Output the [X, Y] coordinate of the center of the cell containing the given text.  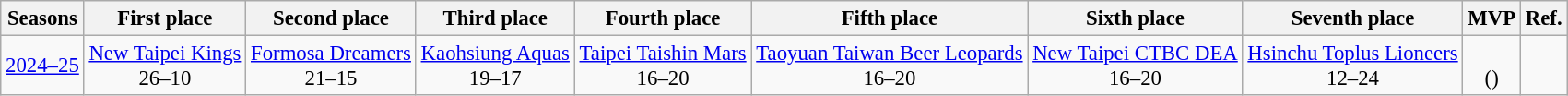
Third place [495, 18]
Fourth place [663, 18]
Formosa Dreamers21–15 [332, 66]
Sixth place [1136, 18]
Kaohsiung Aquas19–17 [495, 66]
Seasons [42, 18]
New Taipei Kings26–10 [165, 66]
Ref. [1543, 18]
First place [165, 18]
Taoyuan Taiwan Beer Leopards16–20 [890, 66]
Seventh place [1353, 18]
Fifth place [890, 18]
Second place [332, 18]
MVP [1491, 18]
New Taipei CTBC DEA16–20 [1136, 66]
() [1491, 66]
2024–25 [42, 66]
Taipei Taishin Mars16–20 [663, 66]
Hsinchu Toplus Lioneers12–24 [1353, 66]
